Output the [x, y] coordinate of the center of the cell containing the given text.  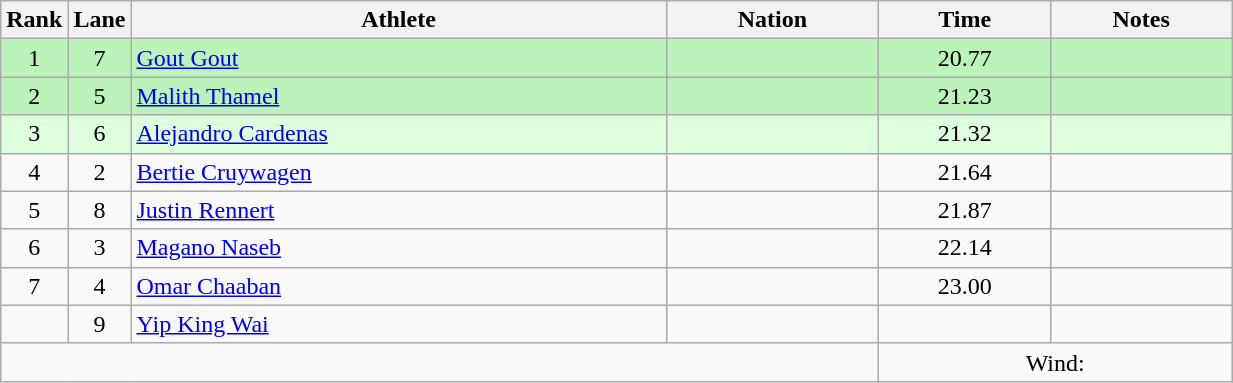
Yip King Wai [398, 324]
8 [100, 210]
Justin Rennert [398, 210]
21.64 [965, 172]
Omar Chaaban [398, 286]
21.23 [965, 96]
Bertie Cruywagen [398, 172]
Time [965, 20]
Alejandro Cardenas [398, 134]
9 [100, 324]
21.32 [965, 134]
1 [34, 58]
Gout Gout [398, 58]
22.14 [965, 248]
Athlete [398, 20]
Lane [100, 20]
Magano Naseb [398, 248]
Wind: [1056, 362]
Malith Thamel [398, 96]
21.87 [965, 210]
23.00 [965, 286]
Notes [1142, 20]
Nation [772, 20]
Rank [34, 20]
20.77 [965, 58]
